Pinpoint the cell where the given text exists, returning its [x, y] midpoint coordinate. 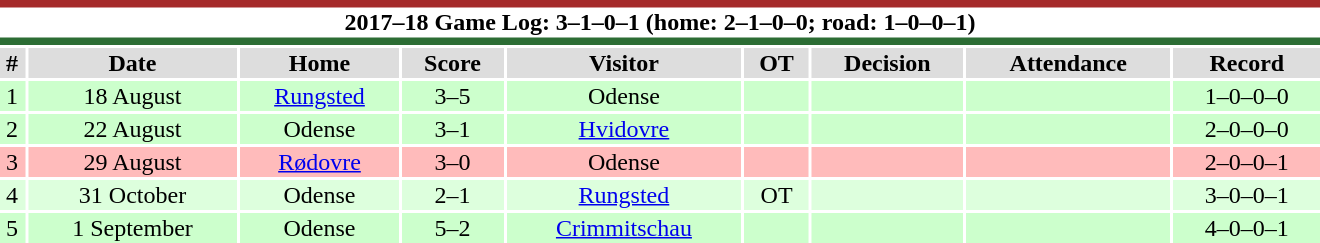
22 August [132, 129]
Attendance [1068, 63]
31 October [132, 195]
Visitor [624, 63]
Score [452, 63]
2–0–0–0 [1246, 129]
1 September [132, 228]
Record [1246, 63]
2–1 [452, 195]
Decision [887, 63]
1–0–0–0 [1246, 96]
Date [132, 63]
2–0–0–1 [1246, 162]
4–0–0–1 [1246, 228]
Home [320, 63]
3–5 [452, 96]
18 August [132, 96]
29 August [132, 162]
5–2 [452, 228]
3–0–0–1 [1246, 195]
Hvidovre [624, 129]
Crimmitschau [624, 228]
Rødovre [320, 162]
3–1 [452, 129]
3–0 [452, 162]
